Extract the (x, y) coordinate from the center of the cell holding the provided text.  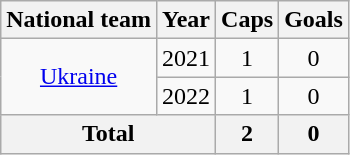
Caps (248, 20)
2021 (186, 58)
Ukraine (79, 77)
Year (186, 20)
National team (79, 20)
2 (248, 134)
2022 (186, 96)
Total (108, 134)
Goals (314, 20)
